From the cell containing the given text, extract its center point as [X, Y] coordinate. 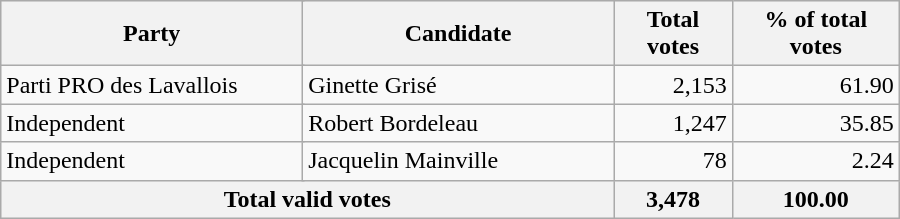
Jacquelin Mainville [458, 161]
Total valid votes [308, 199]
Total votes [674, 34]
Ginette Grisé [458, 85]
2,153 [674, 85]
78 [674, 161]
1,247 [674, 123]
3,478 [674, 199]
Parti PRO des Lavallois [152, 85]
35.85 [816, 123]
% of total votes [816, 34]
Party [152, 34]
61.90 [816, 85]
2.24 [816, 161]
Candidate [458, 34]
100.00 [816, 199]
Robert Bordeleau [458, 123]
